Capture the cell that displays the provided text and extract its (x, y) central coordinate. 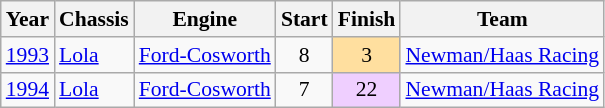
1994 (28, 90)
7 (304, 90)
Engine (205, 19)
Start (304, 19)
Chassis (94, 19)
3 (367, 55)
8 (304, 55)
Finish (367, 19)
Team (502, 19)
1993 (28, 55)
22 (367, 90)
Year (28, 19)
